Return the [x, y] coordinate for the center point of the cell that contains the specified text.  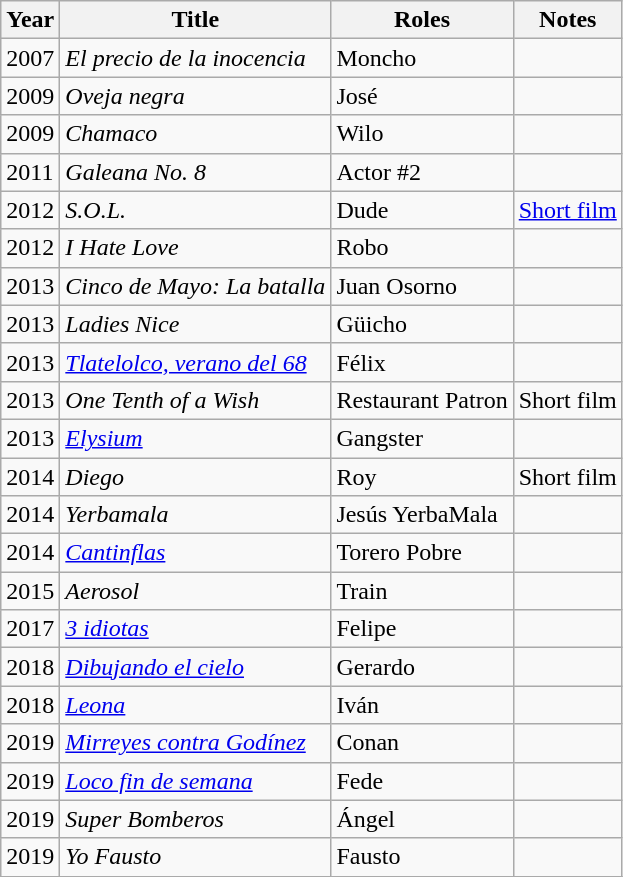
Title [196, 20]
Conan [422, 743]
Fausto [422, 857]
Gerardo [422, 667]
Notes [568, 20]
2011 [30, 172]
I Hate Love [196, 248]
Felipe [422, 629]
Dibujando el cielo [196, 667]
Iván [422, 705]
Yerbamala [196, 515]
Moncho [422, 58]
Félix [422, 362]
Robo [422, 248]
Loco fin de semana [196, 781]
Güicho [422, 324]
S.O.L. [196, 210]
Elysium [196, 438]
Super Bomberos [196, 819]
Juan Osorno [422, 286]
Ladies Nice [196, 324]
Restaurant Patron [422, 400]
One Tenth of a Wish [196, 400]
Actor #2 [422, 172]
Dude [422, 210]
Galeana No. 8 [196, 172]
Oveja negra [196, 96]
Train [422, 591]
2015 [30, 591]
Ángel [422, 819]
Tlatelolco, verano del 68 [196, 362]
Wilo [422, 134]
3 idiotas [196, 629]
2017 [30, 629]
Cantinflas [196, 553]
Year [30, 20]
Torero Pobre [422, 553]
Diego [196, 477]
Roles [422, 20]
Gangster [422, 438]
Roy [422, 477]
Mirreyes contra Godínez [196, 743]
Fede [422, 781]
Aerosol [196, 591]
Yo Fausto [196, 857]
Leona [196, 705]
José [422, 96]
El precio de la inocencia [196, 58]
Cinco de Mayo: La batalla [196, 286]
Chamaco [196, 134]
2007 [30, 58]
Jesús YerbaMala [422, 515]
